Locate the cell with the specified text and output its (x, y) center coordinate. 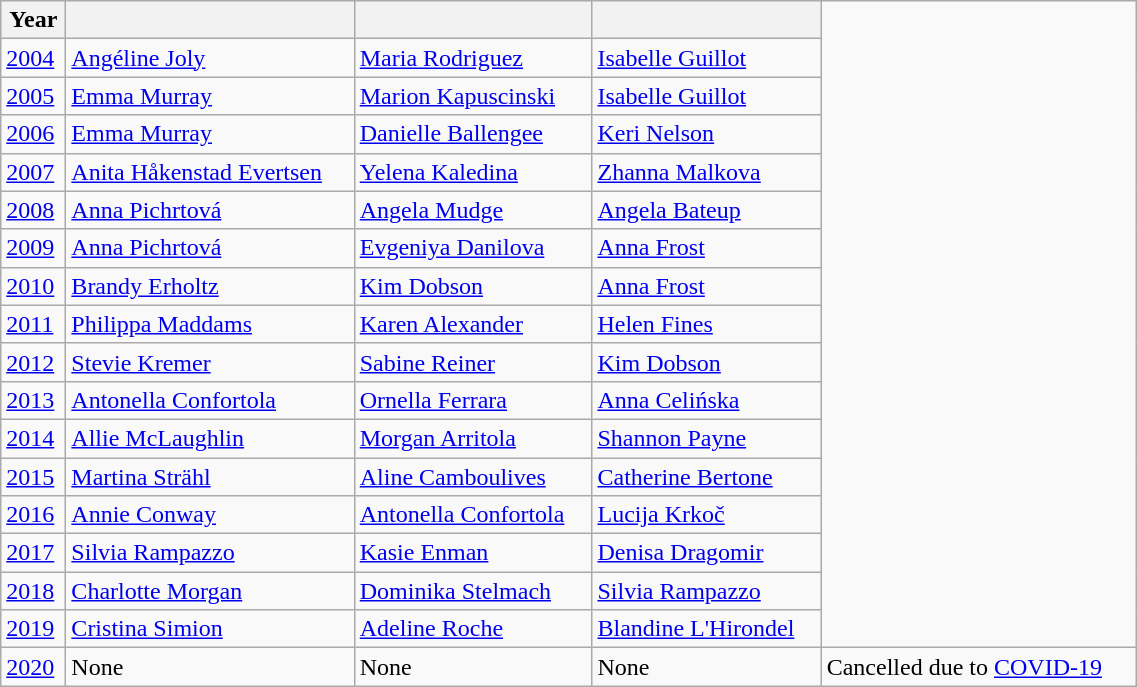
Ornella Ferrara (473, 400)
2005 (34, 96)
Zhanna Malkova (706, 172)
2010 (34, 286)
Sabine Reiner (473, 362)
Shannon Payne (706, 438)
Kasie Enman (473, 553)
2019 (34, 629)
2012 (34, 362)
Angela Mudge (473, 210)
2008 (34, 210)
2011 (34, 324)
Morgan Arritola (473, 438)
Cristina Simion (210, 629)
Philippa Maddams (210, 324)
2013 (34, 400)
2006 (34, 134)
Brandy Erholtz (210, 286)
2004 (34, 58)
Maria Rodriguez (473, 58)
Danielle Ballengee (473, 134)
Helen Fines (706, 324)
2020 (34, 667)
2018 (34, 591)
2016 (34, 515)
Lucija Krkoč (706, 515)
Adeline Roche (473, 629)
Charlotte Morgan (210, 591)
Angéline Joly (210, 58)
Evgeniya Danilova (473, 248)
Marion Kapuscinski (473, 96)
2014 (34, 438)
Cancelled due to COVID-19 (979, 667)
Annie Conway (210, 515)
Stevie Kremer (210, 362)
Allie McLaughlin (210, 438)
Anita Håkenstad Evertsen (210, 172)
Denisa Dragomir (706, 553)
2017 (34, 553)
2009 (34, 248)
Catherine Bertone (706, 477)
Dominika Stelmach (473, 591)
Martina Strähl (210, 477)
Blandine L'Hirondel (706, 629)
2015 (34, 477)
2007 (34, 172)
Year (34, 20)
Karen Alexander (473, 324)
Yelena Kaledina (473, 172)
Aline Camboulives (473, 477)
Angela Bateup (706, 210)
Anna Celińska (706, 400)
Keri Nelson (706, 134)
